Locate the cell with the specified text and output its (X, Y) center coordinate. 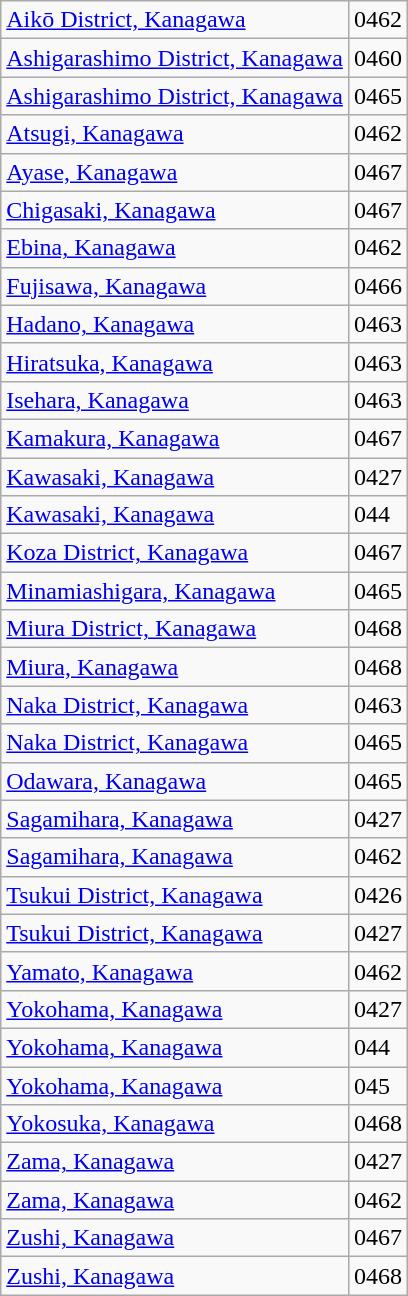
Miura District, Kanagawa (175, 629)
Chigasaki, Kanagawa (175, 210)
Ebina, Kanagawa (175, 248)
045 (378, 1085)
Ayase, Kanagawa (175, 172)
Aikō District, Kanagawa (175, 20)
Minamiashigara, Kanagawa (175, 591)
Odawara, Kanagawa (175, 781)
0460 (378, 58)
Isehara, Kanagawa (175, 400)
0466 (378, 286)
Yokosuka, Kanagawa (175, 1124)
Hiratsuka, Kanagawa (175, 362)
Yamato, Kanagawa (175, 971)
Atsugi, Kanagawa (175, 134)
0426 (378, 895)
Kamakura, Kanagawa (175, 438)
Koza District, Kanagawa (175, 553)
Miura, Kanagawa (175, 667)
Hadano, Kanagawa (175, 324)
Fujisawa, Kanagawa (175, 286)
